Return the [X, Y] coordinate for the center point of the cell that contains the specified text.  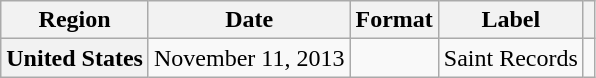
Region [75, 20]
Label [510, 20]
November 11, 2013 [248, 58]
Saint Records [510, 58]
Date [248, 20]
United States [75, 58]
Format [394, 20]
